Return (x, y) of the center of cell containing provided text 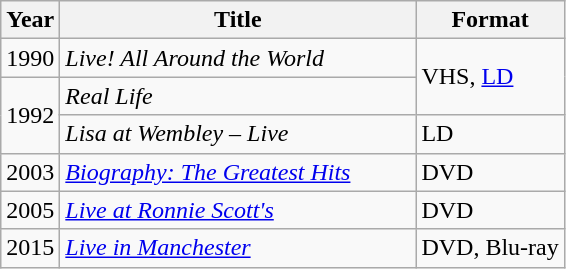
2003 (30, 172)
DVD, Blu-ray (490, 248)
1990 (30, 58)
Live! All Around the World (238, 58)
VHS, LD (490, 77)
Title (238, 20)
Lisa at Wembley – Live (238, 134)
Biography: The Greatest Hits (238, 172)
2005 (30, 210)
Format (490, 20)
Live at Ronnie Scott's (238, 210)
Real Life (238, 96)
1992 (30, 115)
Live in Manchester (238, 248)
LD (490, 134)
2015 (30, 248)
Year (30, 20)
